Provide the (X, Y) coordinate of the cell's center where the given text is located.  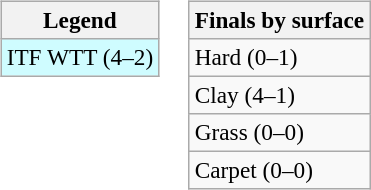
Carpet (0–0) (279, 171)
Clay (4–1) (279, 95)
Legend (80, 20)
Grass (0–0) (279, 133)
Hard (0–1) (279, 57)
ITF WTT (4–2) (80, 57)
Finals by surface (279, 20)
